Extract the [X, Y] coordinate from the center of the cell holding the provided text.  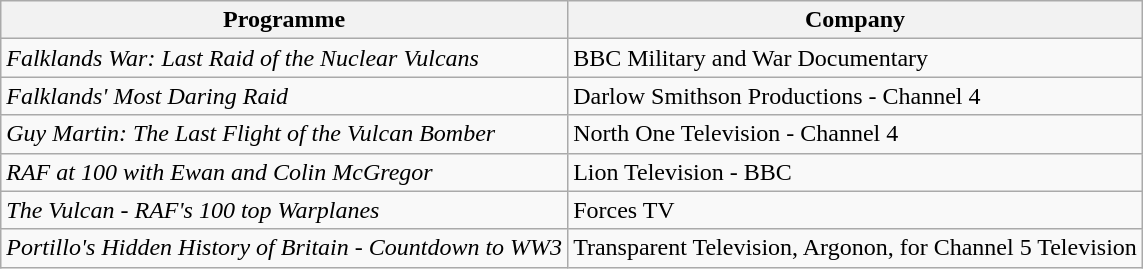
Transparent Television, Argonon, for Channel 5 Television [856, 248]
Darlow Smithson Productions - Channel 4 [856, 96]
Falklands War: Last Raid of the Nuclear Vulcans [284, 58]
Portillo's Hidden History of Britain - Countdown to WW3 [284, 248]
Lion Television - BBC [856, 172]
Falklands' Most Daring Raid [284, 96]
Forces TV [856, 210]
Guy Martin: The Last Flight of the Vulcan Bomber [284, 134]
Company [856, 20]
BBC Military and War Documentary [856, 58]
North One Television - Channel 4 [856, 134]
Programme [284, 20]
The Vulcan - RAF's 100 top Warplanes [284, 210]
RAF at 100 with Ewan and Colin McGregor [284, 172]
